Provide the (x, y) coordinate of the cell's center where the given text is located.  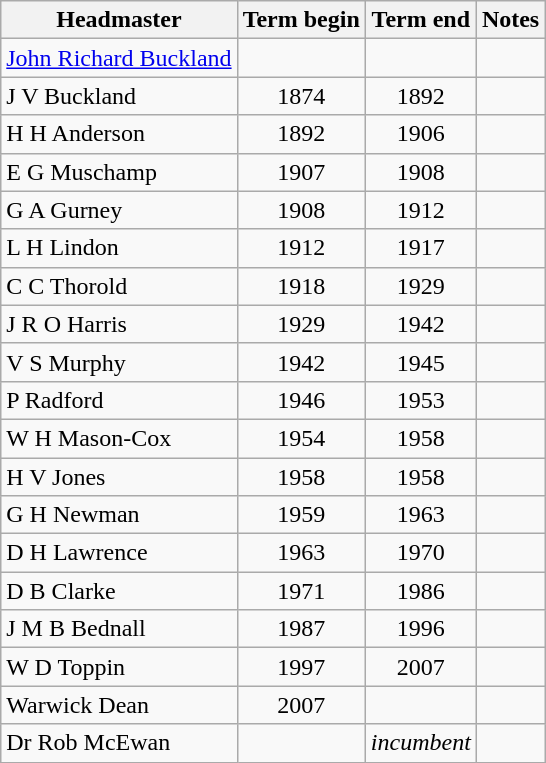
1917 (420, 248)
John Richard Buckland (119, 58)
Term begin (301, 20)
C C Thorold (119, 286)
1874 (301, 96)
D B Clarke (119, 591)
Dr Rob McEwan (119, 743)
H V Jones (119, 477)
H H Anderson (119, 134)
1946 (301, 400)
W H Mason-Cox (119, 438)
J V Buckland (119, 96)
Notes (510, 20)
incumbent (420, 743)
1907 (301, 172)
L H Lindon (119, 248)
1986 (420, 591)
D H Lawrence (119, 553)
1997 (301, 667)
1953 (420, 400)
1906 (420, 134)
Headmaster (119, 20)
1945 (420, 362)
Warwick Dean (119, 705)
1959 (301, 515)
W D Toppin (119, 667)
G A Gurney (119, 210)
1918 (301, 286)
Term end (420, 20)
P Radford (119, 400)
1970 (420, 553)
E G Muschamp (119, 172)
1996 (420, 629)
V S Murphy (119, 362)
1971 (301, 591)
G H Newman (119, 515)
1954 (301, 438)
J M B Bednall (119, 629)
J R O Harris (119, 324)
1987 (301, 629)
